Locate the cell with the specified text and output its (x, y) center coordinate. 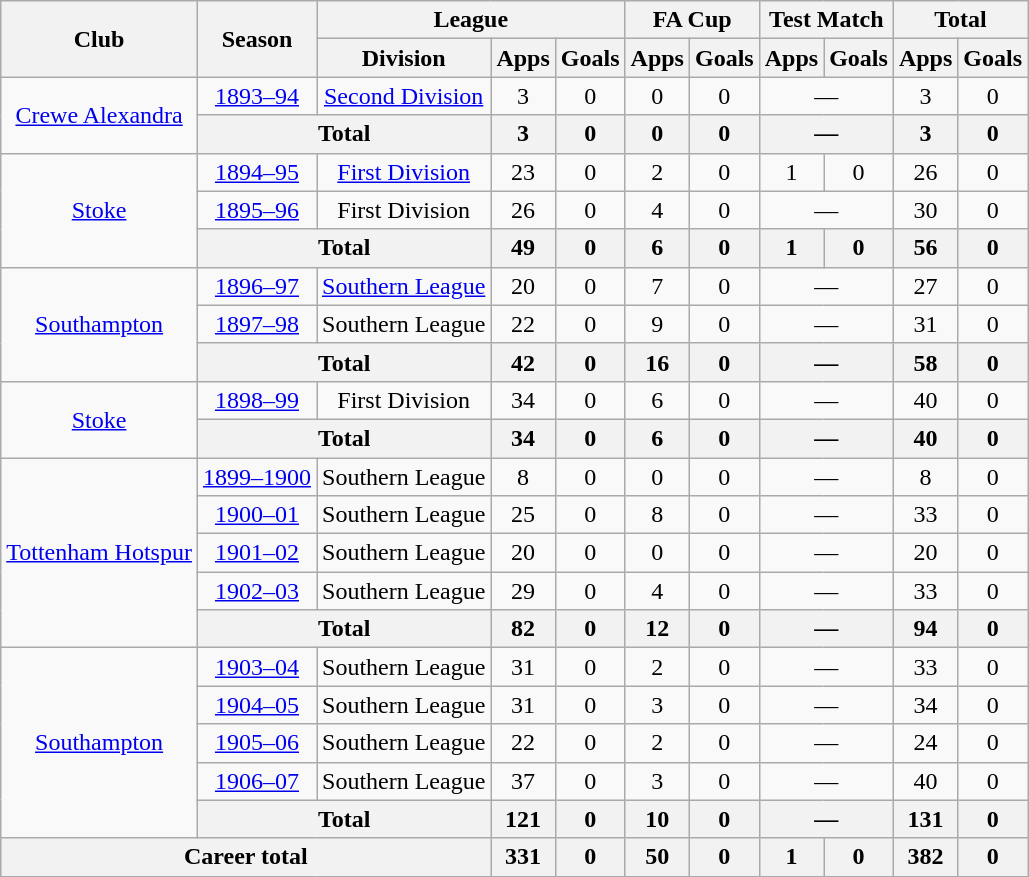
1899–1900 (256, 477)
1895–96 (256, 210)
49 (523, 248)
10 (657, 819)
23 (523, 172)
Season (256, 39)
12 (657, 629)
1896–97 (256, 286)
1900–01 (256, 515)
82 (523, 629)
58 (925, 362)
27 (925, 286)
30 (925, 210)
121 (523, 819)
1905–06 (256, 743)
382 (925, 857)
1903–04 (256, 667)
50 (657, 857)
24 (925, 743)
1901–02 (256, 553)
331 (523, 857)
Crewe Alexandra (100, 115)
37 (523, 781)
94 (925, 629)
Test Match (826, 20)
1898–99 (256, 400)
1894–95 (256, 172)
1902–03 (256, 591)
1904–05 (256, 705)
1906–07 (256, 781)
9 (657, 324)
16 (657, 362)
Second Division (403, 96)
Tottenham Hotspur (100, 553)
29 (523, 591)
42 (523, 362)
7 (657, 286)
131 (925, 819)
Club (100, 39)
1893–94 (256, 96)
League (470, 20)
FA Cup (692, 20)
56 (925, 248)
Division (403, 58)
Career total (246, 857)
1897–98 (256, 324)
25 (523, 515)
